Determine the (x, y) coordinate at the center of the cell enclosing the given text.  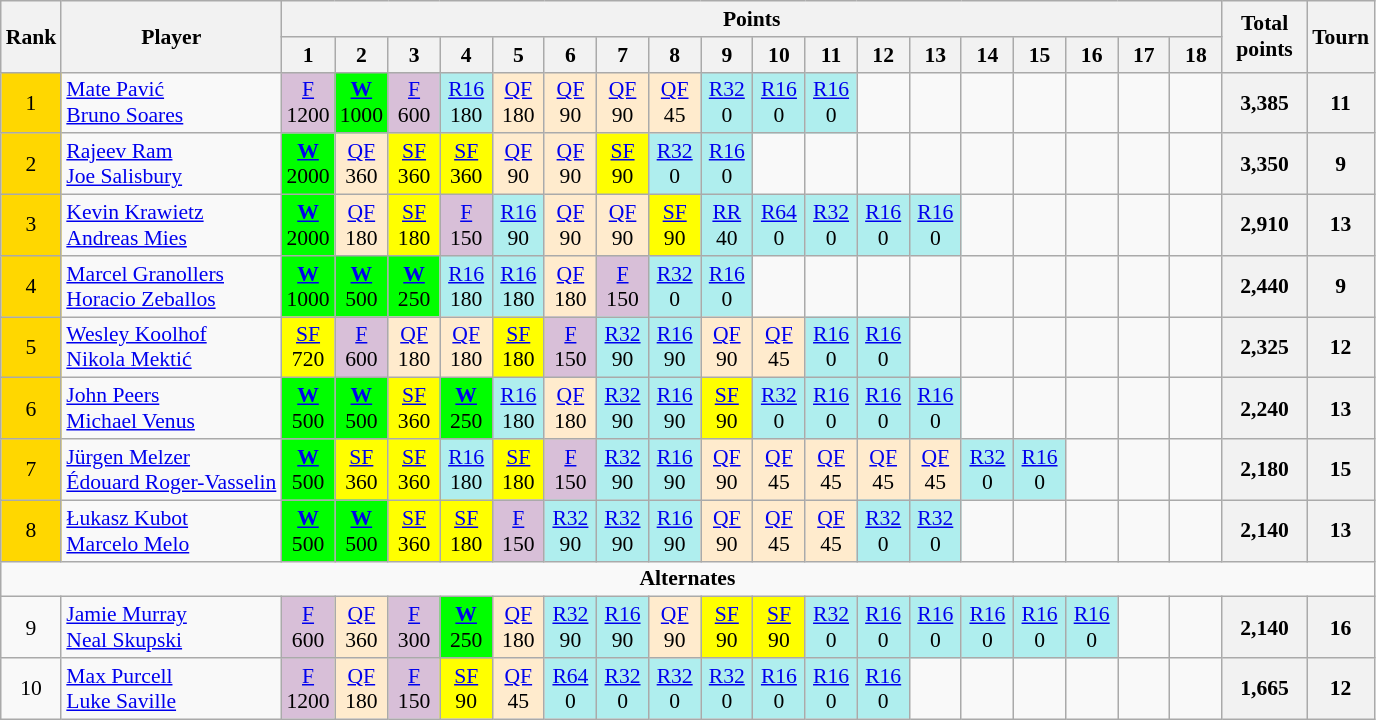
18 (1196, 55)
SF720 (308, 348)
Max Purcell Luke Saville (171, 688)
Wesley Koolhof Nikola Mektić (171, 348)
17 (1144, 55)
2,180 (1264, 470)
2,440 (1264, 286)
Jürgen Melzer Édouard Roger-Vasselin (171, 470)
Marcel Granollers Horacio Zeballos (171, 286)
2,240 (1264, 408)
John Peers Michael Venus (171, 408)
Rajeev Ram Joe Salisbury (171, 164)
Rank (32, 36)
Points (752, 19)
RR40 (727, 226)
Tourn (1340, 36)
Kevin Krawietz Andreas Mies (171, 226)
2,325 (1264, 348)
3,385 (1264, 102)
14 (987, 55)
F300 (414, 628)
Alternates (688, 579)
2,910 (1264, 226)
3,350 (1264, 164)
Total points (1264, 36)
Player (171, 36)
Mate Pavić Bruno Soares (171, 102)
Jamie Murray Neal Skupski (171, 628)
Łukasz Kubot Marcelo Melo (171, 530)
1,665 (1264, 688)
